Scan for the cell matching the given text and deliver its [X, Y] coordinate at center. 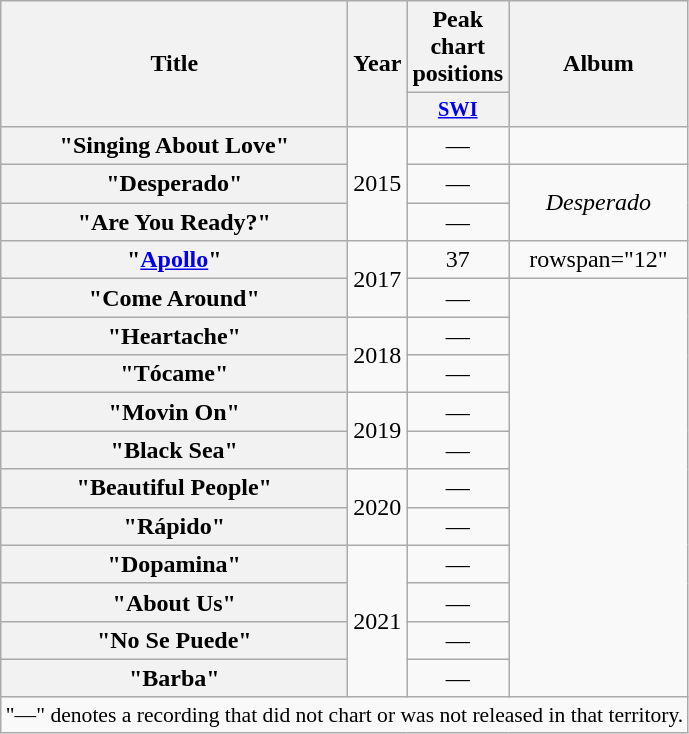
"Rápido" [174, 526]
"Movin On" [174, 412]
"—" denotes a recording that did not chart or was not released in that territory. [345, 715]
Title [174, 64]
"Come Around" [174, 298]
Year [378, 64]
"Desperado" [174, 184]
2018 [378, 355]
Peak chart positions [458, 47]
Desperado [599, 203]
"About Us" [174, 602]
Album [599, 64]
"Dopamina" [174, 564]
"Are You Ready?" [174, 222]
"Beautiful People" [174, 488]
2021 [378, 621]
"No Se Puede" [174, 640]
SWI [458, 110]
"Barba" [174, 678]
2017 [378, 279]
2019 [378, 431]
"Apollo" [174, 260]
2015 [378, 183]
rowspan="12" [599, 260]
"Singing About Love" [174, 145]
"Tócame" [174, 374]
2020 [378, 507]
"Black Sea" [174, 450]
37 [458, 260]
"Heartache" [174, 336]
